Output the [X, Y] coordinate of the center of the cell containing the given text.  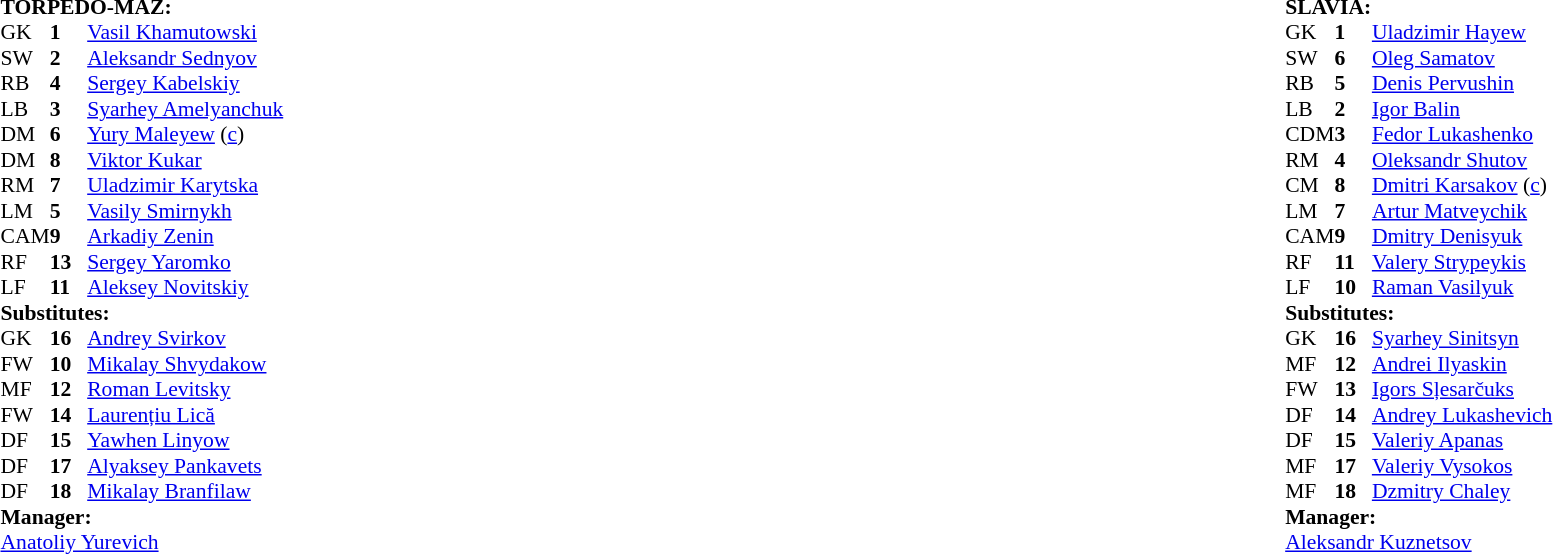
Mikalay Branfilaw [185, 491]
Dzmitry Chaley [1462, 491]
Andrey Svirkov [185, 339]
Vasil Khamutowski [185, 33]
Alyaksey Pankavets [185, 466]
Oleksandr Shutov [1462, 160]
Syarhey Sinitsyn [1462, 339]
Fedor Lukashenko [1462, 135]
Aleksey Novitskiy [185, 287]
Aleksandr Sednyov [185, 58]
Uladzimir Hayew [1462, 33]
Igors Sļesarčuks [1462, 389]
Arkadiy Zenin [185, 237]
Andrei Ilyaskin [1462, 364]
Syarhey Amelyanchuk [185, 109]
Valeriy Apanas [1462, 441]
Vasily Smirnykh [185, 211]
Denis Pervushin [1462, 83]
Dmitri Karsakov (c) [1462, 185]
Dmitry Denisyuk [1462, 237]
Roman Levitsky [185, 389]
Valery Strypeykis [1462, 262]
Oleg Samatov [1462, 58]
Raman Vasilyuk [1462, 287]
Sergey Kabelskiy [185, 83]
Yury Maleyew (c) [185, 135]
Artur Matveychik [1462, 211]
Valeriy Vysokos [1462, 466]
Igor Balin [1462, 109]
Sergey Yaromko [185, 262]
Viktor Kukar [185, 160]
Laurențiu Lică [185, 415]
Mikalay Shvydakow [185, 364]
Yawhen Linyow [185, 441]
Andrey Lukashevich [1462, 415]
CDM [1310, 135]
CM [1310, 185]
Uladzimir Karytska [185, 185]
